Search for the cell housing the specified text and yield its (x, y) center coordinate. 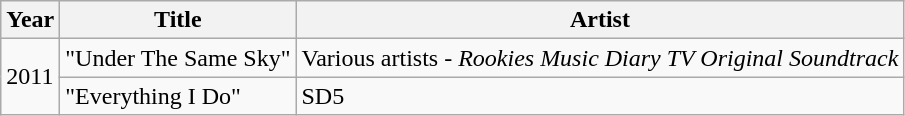
2011 (30, 77)
Artist (600, 20)
Various artists - Rookies Music Diary TV Original Soundtrack (600, 58)
Title (178, 20)
SD5 (600, 96)
Year (30, 20)
"Under The Same Sky" (178, 58)
"Everything I Do" (178, 96)
